Output the (X, Y) coordinate of the center of the cell containing the given text.  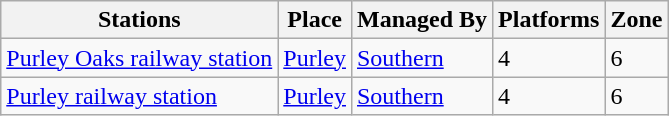
Stations (140, 20)
Platforms (549, 20)
Purley railway station (140, 96)
Zone (636, 20)
Place (315, 20)
Managed By (422, 20)
Purley Oaks railway station (140, 58)
